Locate the cell with the specified text and output its (X, Y) center coordinate. 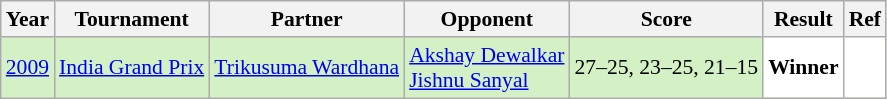
Result (804, 19)
Winner (804, 68)
Score (666, 19)
India Grand Prix (132, 68)
Akshay Dewalkar Jishnu Sanyal (486, 68)
Year (28, 19)
Trikusuma Wardhana (306, 68)
27–25, 23–25, 21–15 (666, 68)
2009 (28, 68)
Tournament (132, 19)
Partner (306, 19)
Opponent (486, 19)
Ref (865, 19)
